Output the [x, y] coordinate of the center of the cell containing the given text.  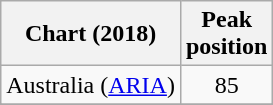
Peakposition [226, 34]
Chart (2018) [91, 34]
85 [226, 85]
Australia (ARIA) [91, 85]
